Detect which cell encompasses the target text, then output its (X, Y) center coordinate. 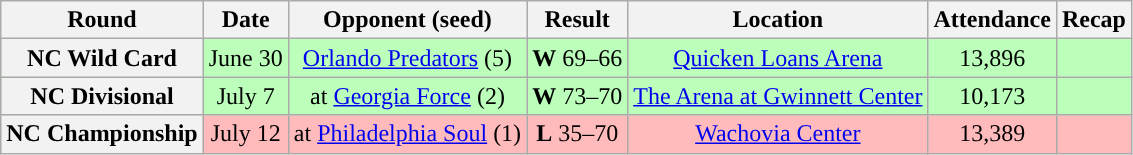
at Georgia Force (2) (407, 96)
10,173 (992, 96)
13,896 (992, 58)
at Philadelphia Soul (1) (407, 134)
Quicken Loans Arena (778, 58)
W 69–66 (578, 58)
NC Divisional (102, 96)
July 7 (246, 96)
The Arena at Gwinnett Center (778, 96)
Attendance (992, 20)
June 30 (246, 58)
Orlando Predators (5) (407, 58)
Result (578, 20)
NC Championship (102, 134)
NC Wild Card (102, 58)
Location (778, 20)
Recap (1094, 20)
Date (246, 20)
Wachovia Center (778, 134)
W 73–70 (578, 96)
L 35–70 (578, 134)
July 12 (246, 134)
Round (102, 20)
13,389 (992, 134)
Opponent (seed) (407, 20)
